Determine the (X, Y) coordinate at the center of the cell enclosing the given text.  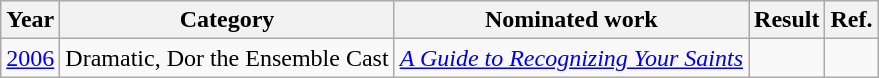
2006 (30, 58)
Result (787, 20)
Category (227, 20)
Year (30, 20)
Dramatic, Dor the Ensemble Cast (227, 58)
Nominated work (571, 20)
A Guide to Recognizing Your Saints (571, 58)
Ref. (852, 20)
